Search for the cell housing the specified text and yield its (x, y) center coordinate. 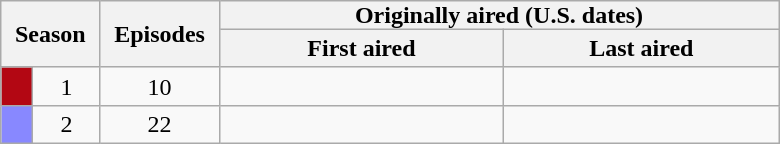
2 (66, 124)
1 (66, 86)
22 (160, 124)
Season (50, 34)
First aired (362, 48)
Last aired (642, 48)
Originally aired (U.S. dates) (499, 15)
Episodes (160, 34)
10 (160, 86)
